For the text-containing cell, return its midpoint in [X, Y] coordinate format. 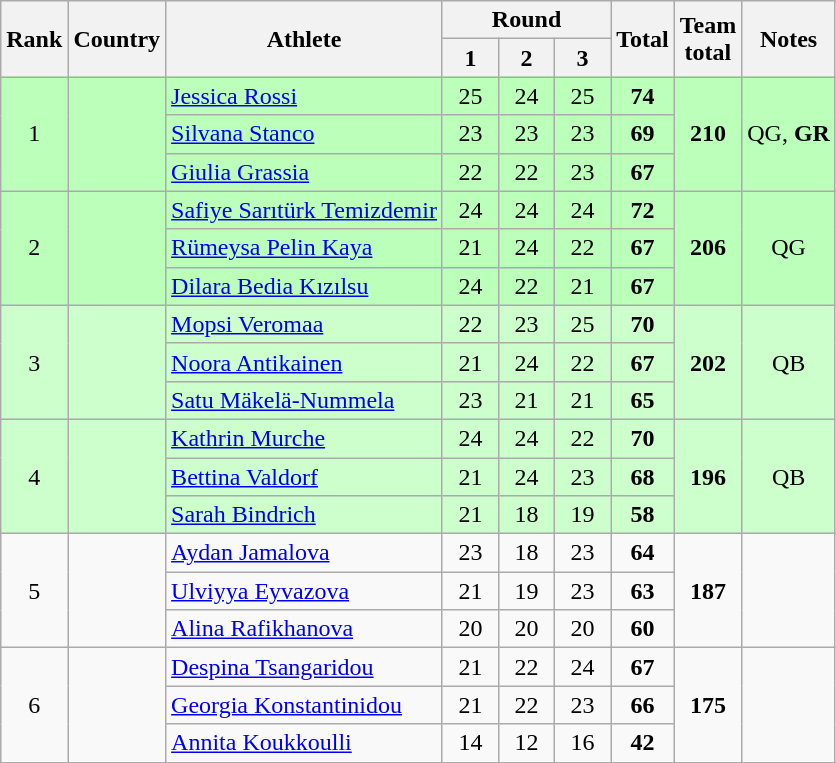
Ulviyya Eyvazova [304, 591]
Country [117, 39]
65 [643, 400]
4 [34, 476]
64 [643, 553]
Aydan Jamalova [304, 553]
Rank [34, 39]
Total [643, 39]
66 [643, 705]
202 [708, 362]
14 [470, 743]
210 [708, 134]
Bettina Valdorf [304, 477]
Mopsi Veromaa [304, 324]
QG, GR [789, 134]
16 [583, 743]
69 [643, 134]
68 [643, 477]
QG [789, 248]
60 [643, 629]
Teamtotal [708, 39]
6 [34, 705]
Kathrin Murche [304, 438]
175 [708, 705]
Alina Rafikhanova [304, 629]
196 [708, 476]
Athlete [304, 39]
42 [643, 743]
Rümeysa Pelin Kaya [304, 248]
Annita Koukkoulli [304, 743]
Dilara Bedia Kızılsu [304, 286]
5 [34, 591]
74 [643, 96]
Sarah Bindrich [304, 515]
Silvana Stanco [304, 134]
Georgia Konstantinidou [304, 705]
12 [527, 743]
206 [708, 248]
72 [643, 210]
187 [708, 591]
Despina Tsangaridou [304, 667]
58 [643, 515]
Giulia Grassia [304, 172]
Jessica Rossi [304, 96]
Safiye Sarıtürk Temizdemir [304, 210]
Satu Mäkelä-Nummela [304, 400]
63 [643, 591]
Round [526, 20]
Noora Antikainen [304, 362]
Notes [789, 39]
